Return [X, Y] of the center of cell containing provided text 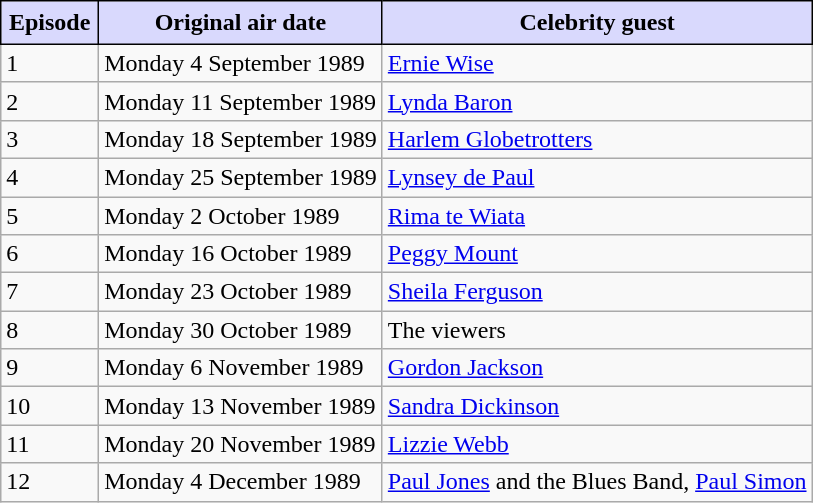
Monday 20 November 1989 [241, 444]
Lynsey de Paul [597, 177]
Sheila Ferguson [597, 292]
Lynda Baron [597, 101]
Monday 18 September 1989 [241, 139]
Monday 4 September 1989 [241, 63]
Rima te Wiata [597, 215]
7 [50, 292]
Monday 23 October 1989 [241, 292]
3 [50, 139]
Celebrity guest [597, 23]
Gordon Jackson [597, 368]
Harlem Globetrotters [597, 139]
8 [50, 330]
1 [50, 63]
Monday 13 November 1989 [241, 406]
Monday 2 October 1989 [241, 215]
5 [50, 215]
4 [50, 177]
11 [50, 444]
Monday 4 December 1989 [241, 482]
Monday 11 September 1989 [241, 101]
Monday 16 October 1989 [241, 254]
Monday 30 October 1989 [241, 330]
Peggy Mount [597, 254]
9 [50, 368]
Lizzie Webb [597, 444]
Monday 25 September 1989 [241, 177]
Episode [50, 23]
Ernie Wise [597, 63]
10 [50, 406]
Paul Jones and the Blues Band, Paul Simon [597, 482]
6 [50, 254]
Monday 6 November 1989 [241, 368]
The viewers [597, 330]
12 [50, 482]
Original air date [241, 23]
2 [50, 101]
Sandra Dickinson [597, 406]
